Search for the cell housing the specified text and yield its [X, Y] center coordinate. 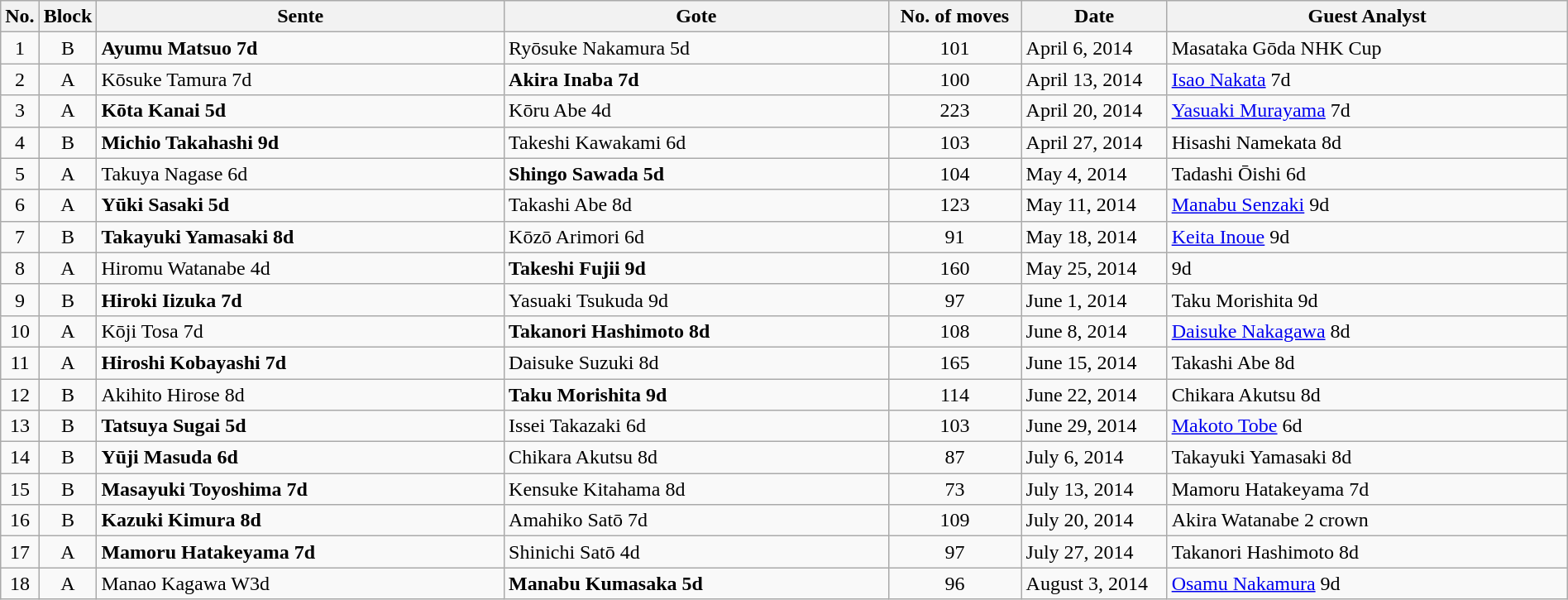
Hiroshi Kobayashi 7d [301, 362]
Yūji Masuda 6d [301, 458]
Gote [696, 17]
Michio Takahashi 9d [301, 142]
8 [20, 268]
Date [1094, 17]
Guest Analyst [1367, 17]
108 [954, 331]
Hiromu Watanabe 4d [301, 268]
July 20, 2014 [1094, 521]
June 1, 2014 [1094, 300]
223 [954, 111]
July 6, 2014 [1094, 458]
August 3, 2014 [1094, 583]
17 [20, 552]
14 [20, 458]
5 [20, 174]
Kōru Abe 4d [696, 111]
Ryōsuke Nakamura 5d [696, 48]
Kensuke Kitahama 8d [696, 489]
4 [20, 142]
101 [954, 48]
Hiroki Iizuka 7d [301, 300]
3 [20, 111]
Keita Inoue 9d [1367, 237]
Kōji Tosa 7d [301, 331]
73 [954, 489]
123 [954, 205]
Kōsuke Tamura 7d [301, 79]
Manabu Senzaki 9d [1367, 205]
13 [20, 426]
Ayumu Matsuo 7d [301, 48]
May 18, 2014 [1094, 237]
87 [954, 458]
No. of moves [954, 17]
1 [20, 48]
Osamu Nakamura 9d [1367, 583]
Tadashi Ōishi 6d [1367, 174]
109 [954, 521]
100 [954, 79]
Tatsuya Sugai 5d [301, 426]
Takeshi Kawakami 6d [696, 142]
Shinichi Satō 4d [696, 552]
June 29, 2014 [1094, 426]
Akira Inaba 7d [696, 79]
Isao Nakata 7d [1367, 79]
11 [20, 362]
160 [954, 268]
104 [954, 174]
July 27, 2014 [1094, 552]
10 [20, 331]
Kōta Kanai 5d [301, 111]
6 [20, 205]
Sente [301, 17]
12 [20, 395]
16 [20, 521]
Masataka Gōda NHK Cup [1367, 48]
Masayuki Toyoshima 7d [301, 489]
114 [954, 395]
Shingo Sawada 5d [696, 174]
June 8, 2014 [1094, 331]
Issei Takazaki 6d [696, 426]
Makoto Tobe 6d [1367, 426]
96 [954, 583]
May 11, 2014 [1094, 205]
Manabu Kumasaka 5d [696, 583]
9 [20, 300]
April 13, 2014 [1094, 79]
June 15, 2014 [1094, 362]
7 [20, 237]
No. [20, 17]
Block [68, 17]
15 [20, 489]
Yūki Sasaki 5d [301, 205]
April 20, 2014 [1094, 111]
June 22, 2014 [1094, 395]
April 6, 2014 [1094, 48]
Takuya Nagase 6d [301, 174]
May 25, 2014 [1094, 268]
Manao Kagawa W3d [301, 583]
2 [20, 79]
Yasuaki Tsukuda 9d [696, 300]
Kōzō Arimori 6d [696, 237]
Takeshi Fujii 9d [696, 268]
91 [954, 237]
Yasuaki Murayama 7d [1367, 111]
April 27, 2014 [1094, 142]
Daisuke Nakagawa 8d [1367, 331]
18 [20, 583]
Daisuke Suzuki 8d [696, 362]
Akira Watanabe 2 crown [1367, 521]
9d [1367, 268]
July 13, 2014 [1094, 489]
May 4, 2014 [1094, 174]
165 [954, 362]
Akihito Hirose 8d [301, 395]
Kazuki Kimura 8d [301, 521]
Hisashi Namekata 8d [1367, 142]
Amahiko Satō 7d [696, 521]
